Return the [x, y] coordinate for the center point of the cell that contains the specified text.  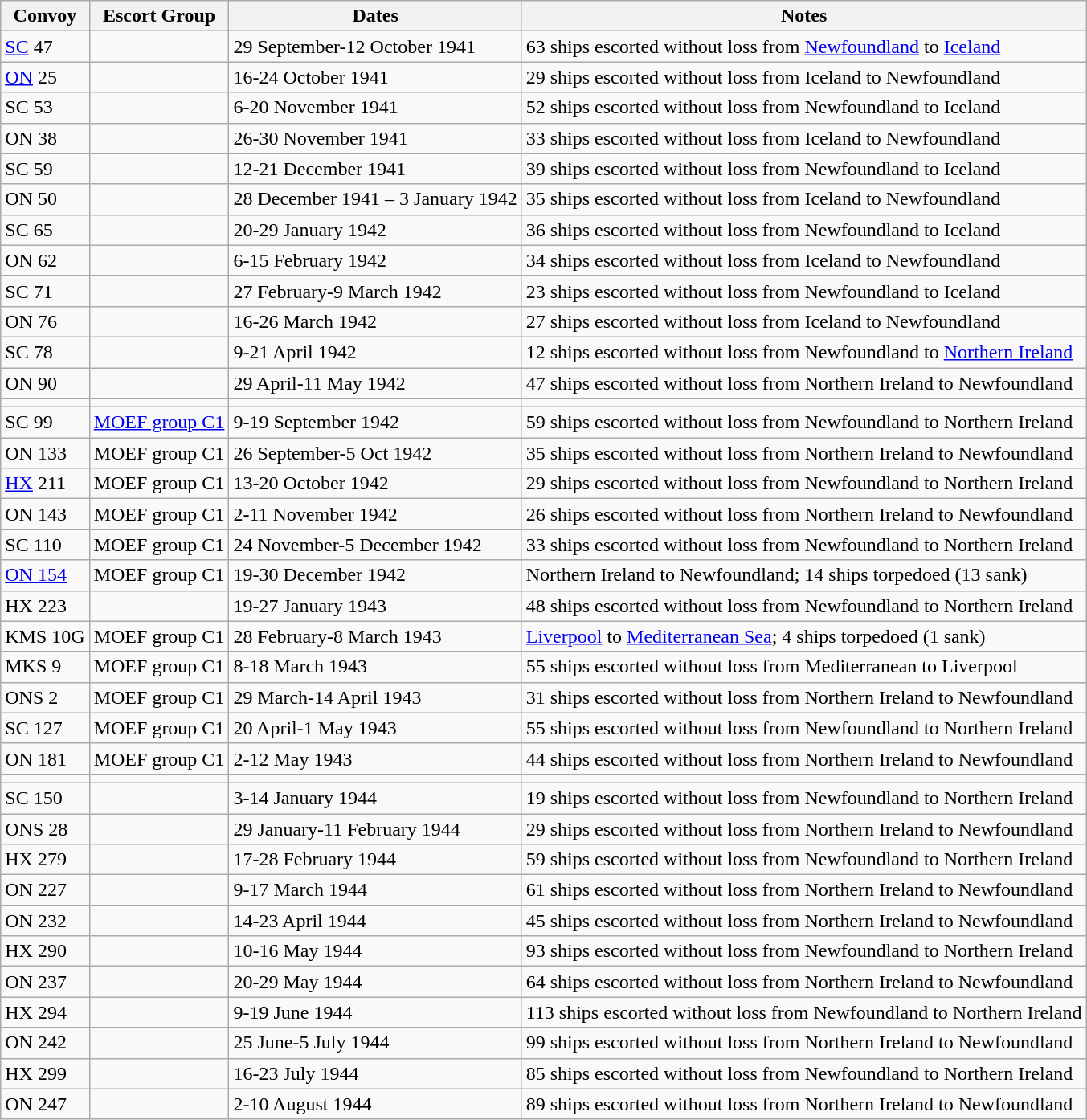
Dates [375, 16]
MKS 9 [45, 667]
36 ships escorted without loss from Newfoundland to Iceland [803, 230]
ONS 2 [45, 697]
29 April-11 May 1942 [375, 383]
63 ships escorted without loss from Newfoundland to Iceland [803, 47]
20-29 May 1944 [375, 982]
ON 227 [45, 890]
28 February-8 March 1943 [375, 636]
85 ships escorted without loss from Newfoundland to Northern Ireland [803, 1073]
9-21 April 1942 [375, 352]
ON 25 [45, 77]
SC 71 [45, 291]
61 ships escorted without loss from Northern Ireland to Newfoundland [803, 890]
52 ships escorted without loss from Newfoundland to Iceland [803, 108]
31 ships escorted without loss from Northern Ireland to Newfoundland [803, 697]
Notes [803, 16]
16-26 March 1942 [375, 321]
ON 237 [45, 982]
99 ships escorted without loss from Northern Ireland to Newfoundland [803, 1043]
64 ships escorted without loss from Northern Ireland to Newfoundland [803, 982]
27 ships escorted without loss from Iceland to Newfoundland [803, 321]
ON 133 [45, 453]
89 ships escorted without loss from Northern Ireland to Newfoundland [803, 1104]
34 ships escorted without loss from Iceland to Newfoundland [803, 260]
SC 127 [45, 728]
113 ships escorted without loss from Newfoundland to Northern Ireland [803, 1012]
SC 65 [45, 230]
29 ships escorted without loss from Newfoundland to Northern Ireland [803, 484]
ON 50 [45, 199]
33 ships escorted without loss from Newfoundland to Northern Ireland [803, 545]
17-28 February 1944 [375, 860]
16-24 October 1941 [375, 77]
10-16 May 1944 [375, 951]
19 ships escorted without loss from Newfoundland to Northern Ireland [803, 798]
16-23 July 1944 [375, 1073]
27 February-9 March 1942 [375, 291]
44 ships escorted without loss from Northern Ireland to Newfoundland [803, 758]
12 ships escorted without loss from Newfoundland to Northern Ireland [803, 352]
HX 299 [45, 1073]
29 September-12 October 1941 [375, 47]
28 December 1941 – 3 January 1942 [375, 199]
ON 154 [45, 575]
ON 242 [45, 1043]
SC 99 [45, 423]
ON 181 [45, 758]
Northern Ireland to Newfoundland; 14 ships torpedoed (13 sank) [803, 575]
9-17 March 1944 [375, 890]
HX 290 [45, 951]
SC 47 [45, 47]
6-20 November 1941 [375, 108]
ON 90 [45, 383]
ONS 28 [45, 828]
20 April-1 May 1943 [375, 728]
19-27 January 1943 [375, 606]
13-20 October 1942 [375, 484]
Escort Group [159, 16]
48 ships escorted without loss from Newfoundland to Northern Ireland [803, 606]
26 September-5 Oct 1942 [375, 453]
HX 279 [45, 860]
33 ships escorted without loss from Iceland to Newfoundland [803, 138]
39 ships escorted without loss from Newfoundland to Iceland [803, 169]
HX 294 [45, 1012]
9-19 June 1944 [375, 1012]
ON 232 [45, 921]
SC 110 [45, 545]
ON 62 [45, 260]
19-30 December 1942 [375, 575]
93 ships escorted without loss from Newfoundland to Northern Ireland [803, 951]
SC 78 [45, 352]
14-23 April 1944 [375, 921]
23 ships escorted without loss from Newfoundland to Iceland [803, 291]
SC 59 [45, 169]
29 ships escorted without loss from Northern Ireland to Newfoundland [803, 828]
3-14 January 1944 [375, 798]
2-10 August 1944 [375, 1104]
29 ships escorted without loss from Iceland to Newfoundland [803, 77]
HX 211 [45, 484]
SC 53 [45, 108]
ON 38 [45, 138]
KMS 10G [45, 636]
12-21 December 1941 [375, 169]
24 November-5 December 1942 [375, 545]
HX 223 [45, 606]
55 ships escorted without loss from Newfoundland to Northern Ireland [803, 728]
29 January-11 February 1944 [375, 828]
8-18 March 1943 [375, 667]
ON 247 [45, 1104]
ON 76 [45, 321]
20-29 January 1942 [375, 230]
ON 143 [45, 514]
25 June-5 July 1944 [375, 1043]
35 ships escorted without loss from Iceland to Newfoundland [803, 199]
26 ships escorted without loss from Northern Ireland to Newfoundland [803, 514]
SC 150 [45, 798]
29 March-14 April 1943 [375, 697]
26-30 November 1941 [375, 138]
55 ships escorted without loss from Mediterranean to Liverpool [803, 667]
2-12 May 1943 [375, 758]
6-15 February 1942 [375, 260]
2-11 November 1942 [375, 514]
35 ships escorted without loss from Northern Ireland to Newfoundland [803, 453]
45 ships escorted without loss from Northern Ireland to Newfoundland [803, 921]
9-19 September 1942 [375, 423]
Liverpool to Mediterranean Sea; 4 ships torpedoed (1 sank) [803, 636]
47 ships escorted without loss from Northern Ireland to Newfoundland [803, 383]
Convoy [45, 16]
